Return (x, y) of the center of cell containing provided text 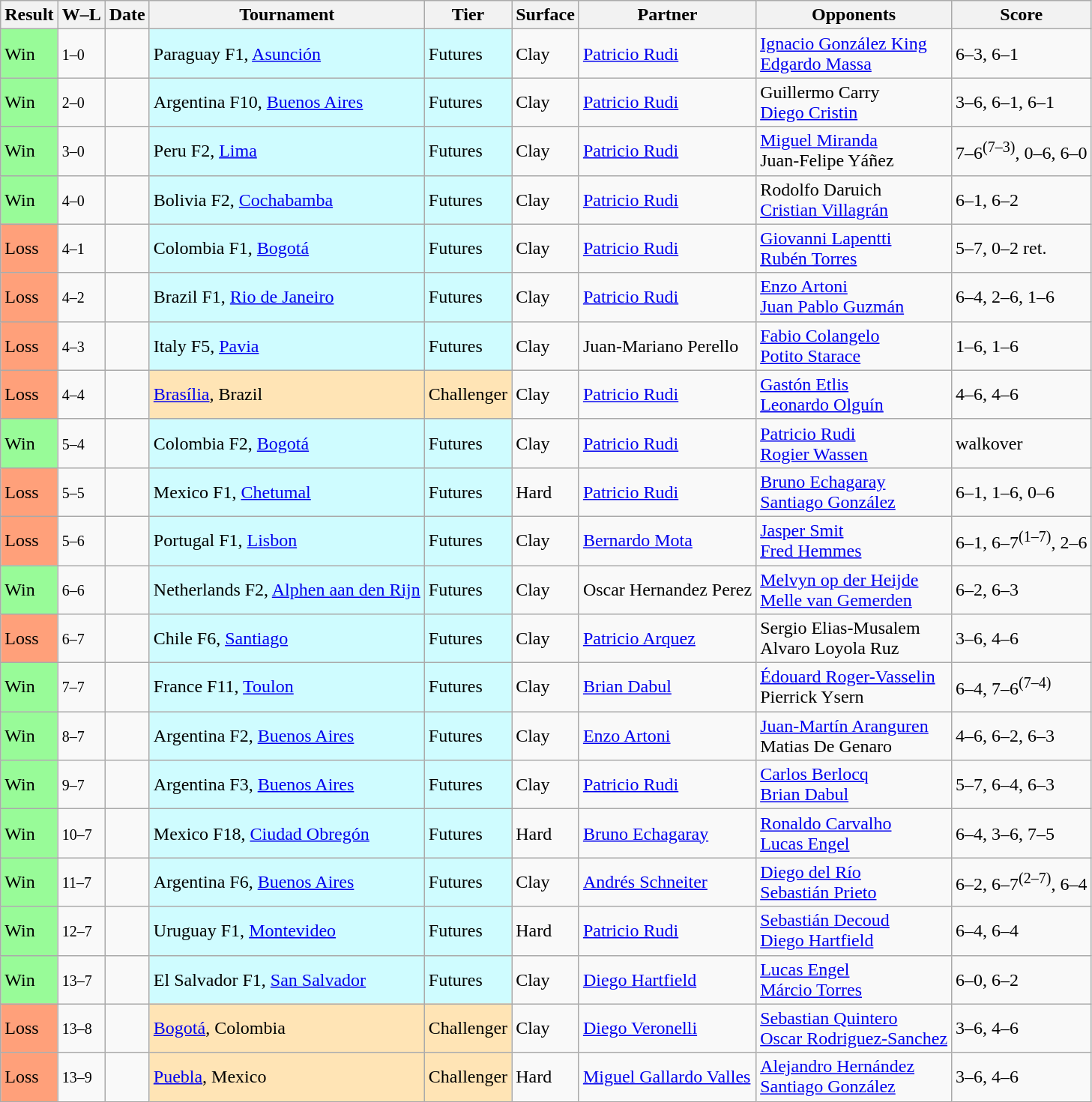
4–6, 4–6 (1022, 394)
6–1, 1–6, 0–6 (1022, 491)
Ronaldo Carvalho Lucas Engel (854, 833)
6–4, 6–4 (1022, 930)
Jasper Smit Fred Hemmes (854, 541)
6–1, 6–7(1–7), 2–6 (1022, 541)
6–4, 2–6, 1–6 (1022, 297)
El Salvador F1, San Salvador (286, 980)
13–8 (81, 1028)
6–6 (81, 589)
Bogotá, Colombia (286, 1028)
Argentina F3, Buenos Aires (286, 785)
Sebastian Quintero Oscar Rodriguez-Sanchez (854, 1028)
Fabio Colangelo Potito Starace (854, 346)
5–7, 0–2 ret. (1022, 249)
Brasília, Brazil (286, 394)
Mexico F18, Ciudad Obregón (286, 833)
Gastón Etlis Leonardo Olguín (854, 394)
Uruguay F1, Montevideo (286, 930)
1–0 (81, 54)
Paraguay F1, Asunción (286, 54)
France F11, Toulon (286, 688)
5–7, 6–4, 6–3 (1022, 785)
9–7 (81, 785)
6–2, 6–7(2–7), 6–4 (1022, 882)
Miguel Miranda Juan-Felipe Yáñez (854, 151)
4–4 (81, 394)
W–L (81, 15)
8–7 (81, 736)
Patricio Rudi Rogier Wassen (854, 443)
Miguel Gallardo Valles (667, 1077)
Giovanni Lapentti Rubén Torres (854, 249)
Tournament (286, 15)
Patricio Arquez (667, 638)
Juan-Mariano Perello (667, 346)
Bruno Echagaray (667, 833)
Melvyn op der Heijde Melle van Gemerden (854, 589)
12–7 (81, 930)
Diego Hartfield (667, 980)
Netherlands F2, Alphen aan den Rijn (286, 589)
Brian Dabul (667, 688)
Lucas Engel Márcio Torres (854, 980)
2–0 (81, 102)
6–4, 7–6(7–4) (1022, 688)
Colombia F1, Bogotá (286, 249)
4–2 (81, 297)
13–7 (81, 980)
Alejandro Hernández Santiago González (854, 1077)
Surface (546, 15)
Result (29, 15)
4–1 (81, 249)
Ignacio González King Edgardo Massa (854, 54)
6–4, 3–6, 7–5 (1022, 833)
6–3, 6–1 (1022, 54)
Mexico F1, Chetumal (286, 491)
4–6, 6–2, 6–3 (1022, 736)
6–2, 6–3 (1022, 589)
Chile F6, Santiago (286, 638)
Andrés Schneiter (667, 882)
Peru F2, Lima (286, 151)
Enzo Artoni Juan Pablo Guzmán (854, 297)
4–0 (81, 199)
10–7 (81, 833)
4–3 (81, 346)
Argentina F10, Buenos Aires (286, 102)
Sergio Elias-Musalem Alvaro Loyola Ruz (854, 638)
13–9 (81, 1077)
6–1, 6–2 (1022, 199)
Rodolfo Daruich Cristian Villagrán (854, 199)
Bernardo Mota (667, 541)
Partner (667, 15)
Diego Veronelli (667, 1028)
Opponents (854, 15)
Brazil F1, Rio de Janeiro (286, 297)
Colombia F2, Bogotá (286, 443)
Puebla, Mexico (286, 1077)
Carlos Berlocq Brian Dabul (854, 785)
Sebastián Decoud Diego Hartfield (854, 930)
3–6, 6–1, 6–1 (1022, 102)
Date (127, 15)
5–6 (81, 541)
Juan-Martín Aranguren Matias De Genaro (854, 736)
Portugal F1, Lisbon (286, 541)
11–7 (81, 882)
7–6(7–3), 0–6, 6–0 (1022, 151)
6–0, 6–2 (1022, 980)
Italy F5, Pavia (286, 346)
7–7 (81, 688)
Argentina F6, Buenos Aires (286, 882)
walkover (1022, 443)
Score (1022, 15)
6–7 (81, 638)
Guillermo Carry Diego Cristin (854, 102)
5–4 (81, 443)
1–6, 1–6 (1022, 346)
3–0 (81, 151)
5–5 (81, 491)
Bruno Echagaray Santiago González (854, 491)
Oscar Hernandez Perez (667, 589)
Enzo Artoni (667, 736)
Argentina F2, Buenos Aires (286, 736)
Diego del Río Sebastián Prieto (854, 882)
Édouard Roger-Vasselin Pierrick Ysern (854, 688)
Bolivia F2, Cochabamba (286, 199)
Tier (468, 15)
